Scan for the cell matching the given text and deliver its [X, Y] coordinate at center. 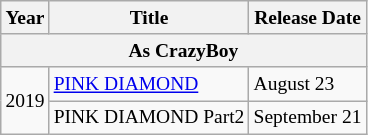
Release Date [308, 18]
PINK DIAMOND [149, 84]
Year [25, 18]
Title [149, 18]
September 21 [308, 118]
August 23 [308, 84]
As CrazyBoy [184, 50]
2019 [25, 100]
PINK DIAMOND Part2 [149, 118]
